For the text-containing cell, return its midpoint in [x, y] coordinate format. 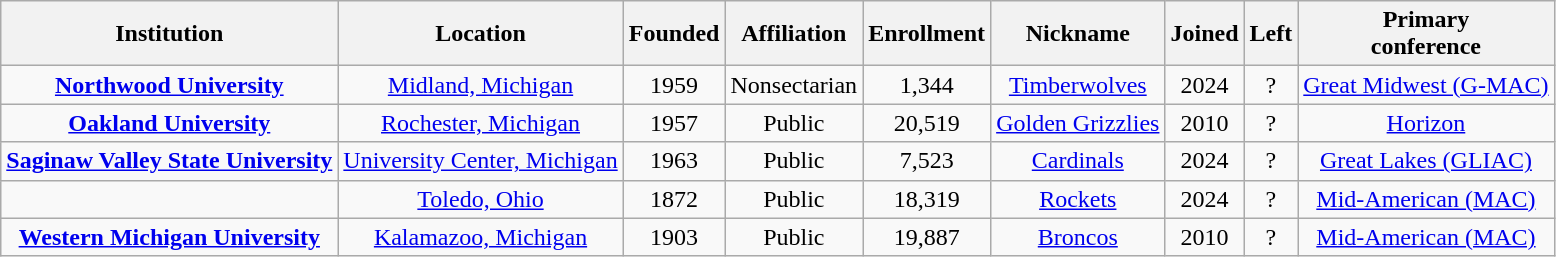
Kalamazoo, Michigan [480, 237]
1903 [674, 237]
Nonsectarian [794, 85]
1872 [674, 199]
1,344 [927, 85]
Great Midwest (G-MAC) [1426, 85]
Great Lakes (GLIAC) [1426, 161]
Broncos [1078, 237]
Saginaw Valley State University [170, 161]
Timberwolves [1078, 85]
Institution [170, 34]
Location [480, 34]
Oakland University [170, 123]
20,519 [927, 123]
Founded [674, 34]
18,319 [927, 199]
Enrollment [927, 34]
1963 [674, 161]
Joined [1204, 34]
Rochester, Michigan [480, 123]
1959 [674, 85]
University Center, Michigan [480, 161]
Golden Grizzlies [1078, 123]
19,887 [927, 237]
Western Michigan University [170, 237]
Midland, Michigan [480, 85]
Left [1271, 34]
1957 [674, 123]
Horizon [1426, 123]
Cardinals [1078, 161]
Affiliation [794, 34]
Primaryconference [1426, 34]
Nickname [1078, 34]
Toledo, Ohio [480, 199]
Northwood University [170, 85]
7,523 [927, 161]
Rockets [1078, 199]
